Search for the cell housing the specified text and yield its [X, Y] center coordinate. 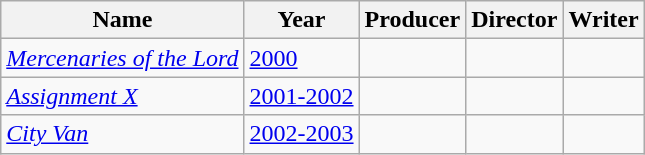
Assignment X [122, 96]
Writer [604, 20]
Producer [412, 20]
Mercenaries of the Lord [122, 58]
Name [122, 20]
City Van [122, 134]
Year [302, 20]
2000 [302, 58]
2002-2003 [302, 134]
2001-2002 [302, 96]
Director [514, 20]
